Pinpoint the cell where the given text exists, returning its [x, y] midpoint coordinate. 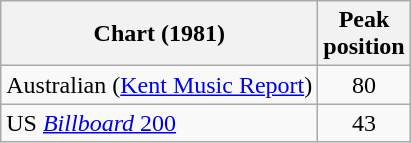
80 [364, 85]
Chart (1981) [160, 34]
US Billboard 200 [160, 123]
Peakposition [364, 34]
43 [364, 123]
Australian (Kent Music Report) [160, 85]
